Output the [x, y] coordinate of the center of the cell containing the given text.  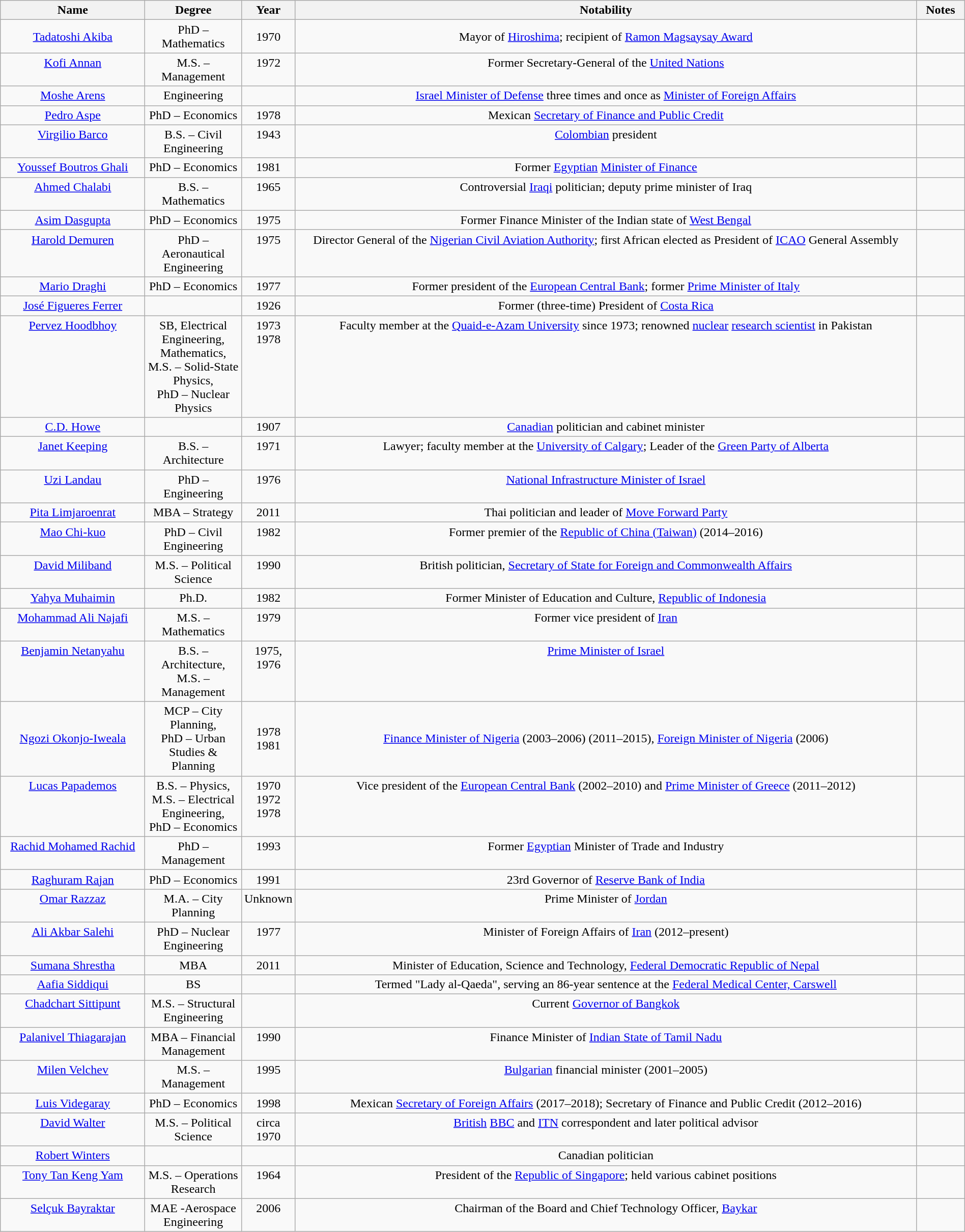
Benjamin Netanyahu [73, 671]
PhD – Aeronautical Engineering [193, 253]
Rachid Mohamed Rachid [73, 853]
Pita Limjaroenrat [73, 513]
1978 [268, 115]
Termed "Lady al-Qaeda", serving an 86-year sentence at the Federal Medical Center, Carswell [606, 985]
Pervez Hoodbhoy [73, 367]
Asim Dasgupta [73, 220]
B.S. – Architecture,M.S. – Management [193, 671]
B.S. – Architecture [193, 453]
Aafia Siddiqui [73, 985]
2006 [268, 1215]
MBA – Financial Management [193, 1044]
Harold Demuren [73, 253]
PhD – Engineering [193, 487]
Unknown [268, 905]
MCP – City Planning, PhD – Urban Studies & Planning [193, 739]
Finance Minister of Nigeria (2003–2006) (2011–2015), Foreign Minister of Nigeria (2006) [606, 739]
Virgilio Barco [73, 142]
Pedro Aspe [73, 115]
National Infrastructure Minister of Israel [606, 487]
Year [268, 10]
1991 [268, 879]
B.S. – Mathematics [193, 193]
MBA – Strategy [193, 513]
C.D. Howe [73, 427]
José Figueres Ferrer [73, 305]
Former premier of the Republic of China (Taiwan) (2014–2016) [606, 539]
1926 [268, 305]
1965 [268, 193]
M.S. – Operations Research [193, 1182]
Kofi Annan [73, 69]
Lucas Papademos [73, 806]
circa 1970 [268, 1129]
Minister of Foreign Affairs of Iran (2012–present) [606, 939]
Canadian politician [606, 1156]
Former Egyptian Minister of Trade and Industry [606, 853]
PhD – Civil Engineering [193, 539]
1976 [268, 487]
President of the Republic of Singapore; held various cabinet positions [606, 1182]
1907 [268, 427]
Degree [193, 10]
Canadian politician and cabinet minister [606, 427]
Ph.D. [193, 598]
Minister of Education, Science and Technology, Federal Democratic Republic of Nepal [606, 965]
Colombian president [606, 142]
19731978 [268, 367]
Engineering [193, 96]
Mayor of Hiroshima; recipient of Ramon Magsaysay Award [606, 37]
1970 [268, 37]
Current Governor of Bangkok [606, 1011]
PhD – Management [193, 853]
Janet Keeping [73, 453]
Robert Winters [73, 1156]
MAE -Aerospace Engineering [193, 1215]
Notability [606, 10]
Prime Minister of Jordan [606, 905]
1998 [268, 1103]
Lawyer; faculty member at the University of Calgary; Leader of the Green Party of Alberta [606, 453]
M.S. – Mathematics [193, 624]
1981 [268, 167]
David Walter [73, 1129]
Palanivel Thiagarajan [73, 1044]
Vice president of the European Central Bank (2002–2010) and Prime Minister of Greece (2011–2012) [606, 806]
Uzi Landau [73, 487]
Ahmed Chalabi [73, 193]
Omar Razzaz [73, 905]
British BBC and ITN correspondent and later political advisor [606, 1129]
197019721978 [268, 806]
Former (three-time) President of Costa Rica [606, 305]
Yahya Muhaimin [73, 598]
1943 [268, 142]
Former vice president of Iran [606, 624]
Former president of the European Central Bank; former Prime Minister of Italy [606, 286]
1995 [268, 1077]
British politician, Secretary of State for Foreign and Commonwealth Affairs [606, 572]
Former Minister of Education and Culture, Republic of Indonesia [606, 598]
1971 [268, 453]
Sumana Shrestha [73, 965]
1993 [268, 853]
B.S. – Civil Engineering [193, 142]
Mario Draghi [73, 286]
MBA [193, 965]
Milen Velchev [73, 1077]
M.S. – Structural Engineering [193, 1011]
Notes [941, 10]
1975, 1976 [268, 671]
Director General of the Nigerian Civil Aviation Authority; first African elected as President of ICAO General Assembly [606, 253]
Luis Videgaray [73, 1103]
Faculty member at the Quaid-e-Azam University since 1973; renowned nuclear research scientist in Pakistan [606, 367]
Prime Minister of Israel [606, 671]
Youssef Boutros Ghali [73, 167]
SB, Electrical Engineering, Mathematics, M.S. – Solid-State Physics, PhD – Nuclear Physics [193, 367]
1979 [268, 624]
Mao Chi-kuo [73, 539]
Tadatoshi Akiba [73, 37]
1972 [268, 69]
Name [73, 10]
Chadchart Sittipunt [73, 1011]
Mexican Secretary of Foreign Affairs (2017–2018); Secretary of Finance and Public Credit (2012–2016) [606, 1103]
Thai politician and leader of Move Forward Party [606, 513]
Chairman of the Board and Chief Technology Officer, Baykar [606, 1215]
Ngozi Okonjo-Iweala [73, 739]
Raghuram Rajan [73, 879]
PhD – Nuclear Engineering [193, 939]
Selçuk Bayraktar [73, 1215]
Mexican Secretary of Finance and Public Credit [606, 115]
PhD – Mathematics [193, 37]
Controversial Iraqi politician; deputy prime minister of Iraq [606, 193]
David Miliband [73, 572]
Bulgarian financial minister (2001–2005) [606, 1077]
23rd Governor of Reserve Bank of India [606, 879]
Former Finance Minister of the Indian state of West Bengal [606, 220]
Former Secretary-General of the United Nations [606, 69]
BS [193, 985]
Mohammad Ali Najafi [73, 624]
Moshe Arens [73, 96]
Finance Minister of Indian State of Tamil Nadu [606, 1044]
Tony Tan Keng Yam [73, 1182]
Former Egyptian Minister of Finance [606, 167]
M.A. – City Planning [193, 905]
B.S. – Physics, M.S. – Electrical Engineering, PhD – Economics [193, 806]
Israel Minister of Defense three times and once as Minister of Foreign Affairs [606, 96]
Ali Akbar Salehi [73, 939]
1964 [268, 1182]
19781981 [268, 739]
